Search for the cell housing the specified text and yield its (x, y) center coordinate. 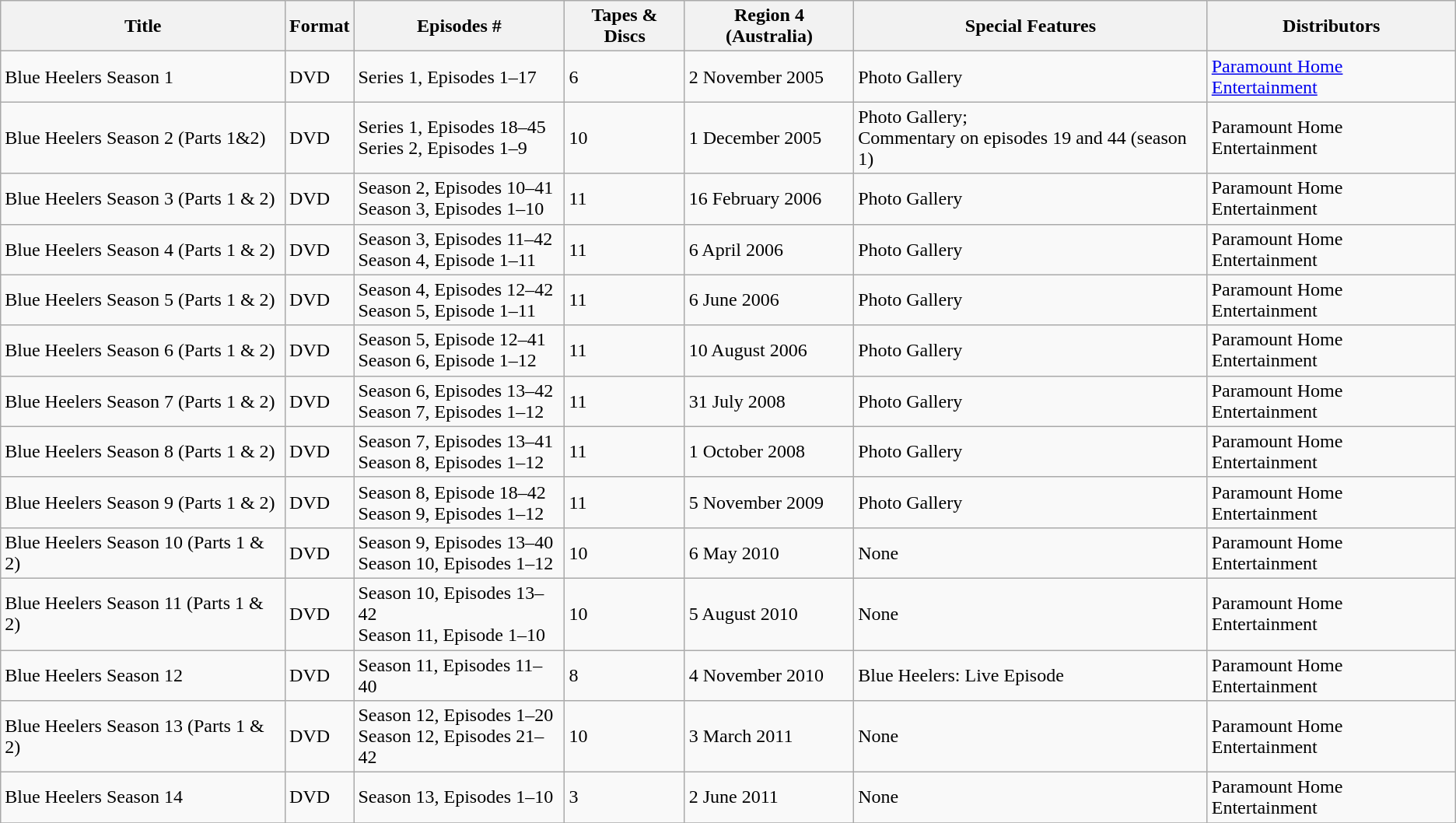
8 (625, 675)
Season 9, Episodes 13–40Season 10, Episodes 1–12 (459, 552)
Season 8, Episode 18–42Season 9, Episodes 1–12 (459, 503)
Series 1, Episodes 18–45Series 2, Episodes 1–9 (459, 138)
Region 4 (Australia) (769, 26)
10 August 2006 (769, 350)
3 March 2011 (769, 737)
6 (625, 76)
1 October 2008 (769, 451)
Blue Heelers Season 13 (Parts 1 & 2) (143, 737)
Season 10, Episodes 13–42Season 11, Episode 1–10 (459, 614)
Blue Heelers Season 7 (Parts 1 & 2) (143, 401)
Episodes # (459, 26)
2 November 2005 (769, 76)
Season 7, Episodes 13–41Season 8, Episodes 1–12 (459, 451)
Blue Heelers Season 3 (Parts 1 & 2) (143, 199)
Blue Heelers Season 6 (Parts 1 & 2) (143, 350)
Blue Heelers Season 14 (143, 798)
Season 2, Episodes 10–41Season 3, Episodes 1–10 (459, 199)
1 December 2005 (769, 138)
Season 5, Episode 12–41Season 6, Episode 1–12 (459, 350)
6 May 2010 (769, 552)
Format (320, 26)
3 (625, 798)
Season 6, Episodes 13–42Season 7, Episodes 1–12 (459, 401)
Season 4, Episodes 12–42Season 5, Episode 1–11 (459, 300)
Blue Heelers Season 12 (143, 675)
Series 1, Episodes 1–17 (459, 76)
Season 12, Episodes 1–20Season 12, Episodes 21–42 (459, 737)
Season 11, Episodes 11–40 (459, 675)
5 August 2010 (769, 614)
Photo Gallery;Commentary on episodes 19 and 44 (season 1) (1031, 138)
Special Features (1031, 26)
31 July 2008 (769, 401)
Tapes & Discs (625, 26)
6 June 2006 (769, 300)
Blue Heelers Season 1 (143, 76)
Blue Heelers Season 9 (Parts 1 & 2) (143, 503)
Blue Heelers Season 2 (Parts 1&2) (143, 138)
Blue Heelers Season 5 (Parts 1 & 2) (143, 300)
6 April 2006 (769, 249)
Season 13, Episodes 1–10 (459, 798)
Blue Heelers Season 11 (Parts 1 & 2) (143, 614)
Season 3, Episodes 11–42Season 4, Episode 1–11 (459, 249)
4 November 2010 (769, 675)
Blue Heelers Season 8 (Parts 1 & 2) (143, 451)
5 November 2009 (769, 503)
Title (143, 26)
2 June 2011 (769, 798)
Blue Heelers Season 10 (Parts 1 & 2) (143, 552)
Blue Heelers Season 4 (Parts 1 & 2) (143, 249)
16 February 2006 (769, 199)
Distributors (1332, 26)
Blue Heelers: Live Episode (1031, 675)
